Capture the cell that displays the provided text and extract its (x, y) central coordinate. 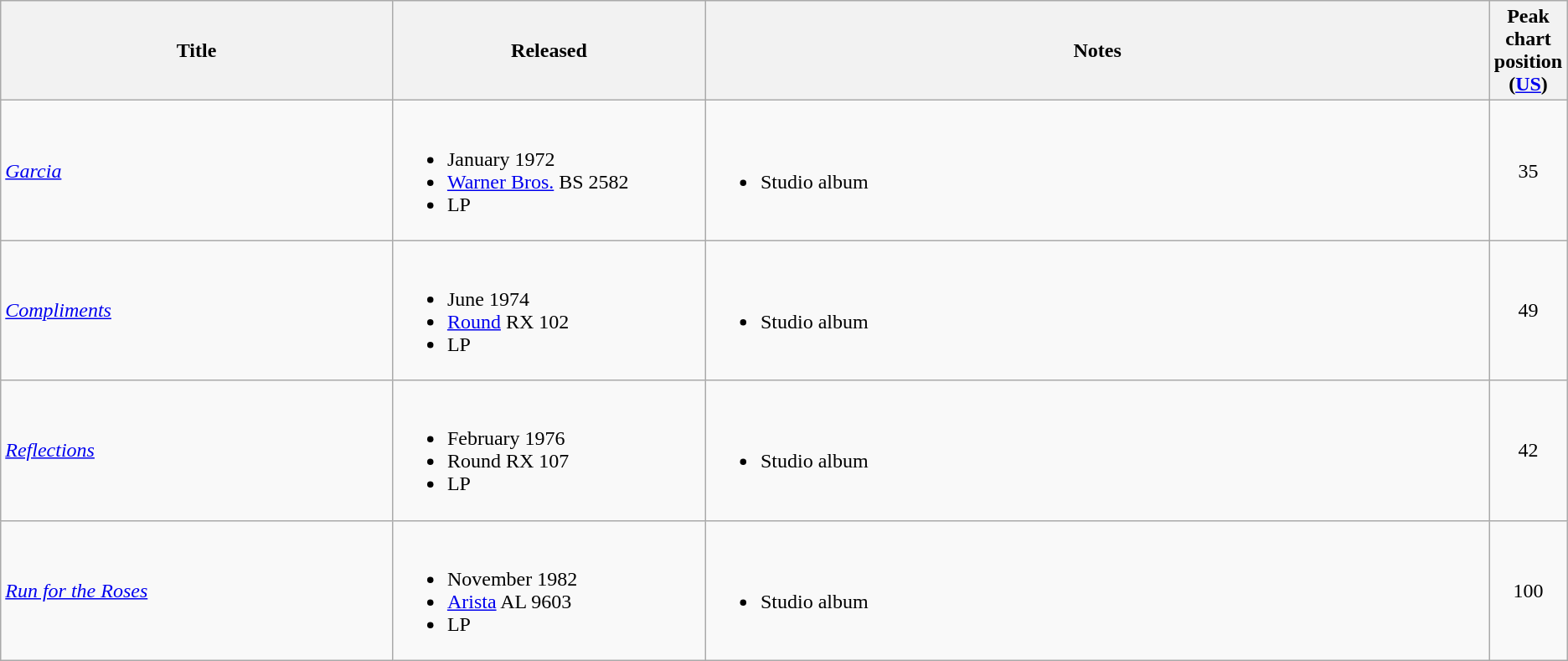
42 (1529, 451)
Garcia (197, 171)
February 1976Round RX 107LP (549, 451)
100 (1529, 590)
49 (1529, 310)
Title (197, 50)
June 1974Round RX 102LP (549, 310)
Reflections (197, 451)
35 (1529, 171)
Run for the Roses (197, 590)
Peak chart position (US) (1529, 50)
November 1982Arista AL 9603LP (549, 590)
Notes (1097, 50)
Released (549, 50)
Compliments (197, 310)
January 1972Warner Bros. BS 2582LP (549, 171)
